Locate the cell with the specified text and output its (X, Y) center coordinate. 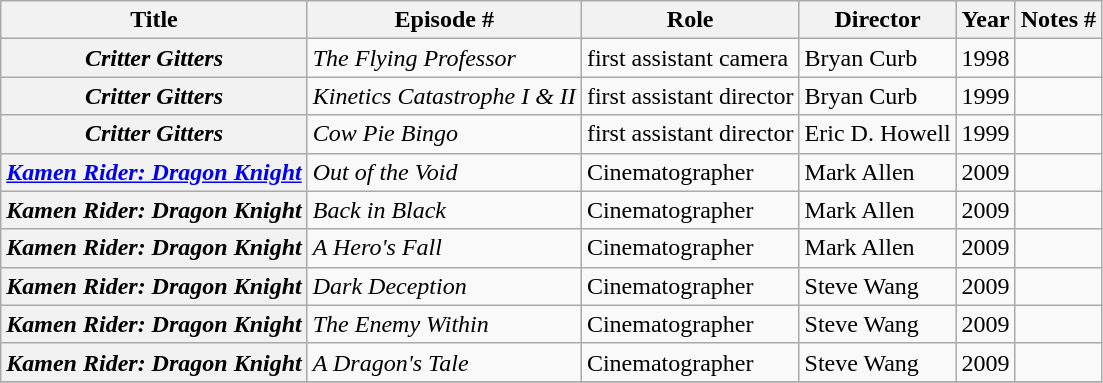
A Dragon's Tale (444, 362)
Title (154, 20)
Episode # (444, 20)
Role (690, 20)
The Enemy Within (444, 324)
Dark Deception (444, 286)
Out of the Void (444, 172)
A Hero's Fall (444, 248)
first assistant camera (690, 58)
The Flying Professor (444, 58)
1998 (986, 58)
Year (986, 20)
Director (878, 20)
Back in Black (444, 210)
Eric D. Howell (878, 134)
Notes # (1058, 20)
Cow Pie Bingo (444, 134)
Kinetics Catastrophe I & II (444, 96)
